For the text-containing cell, return its midpoint in [x, y] coordinate format. 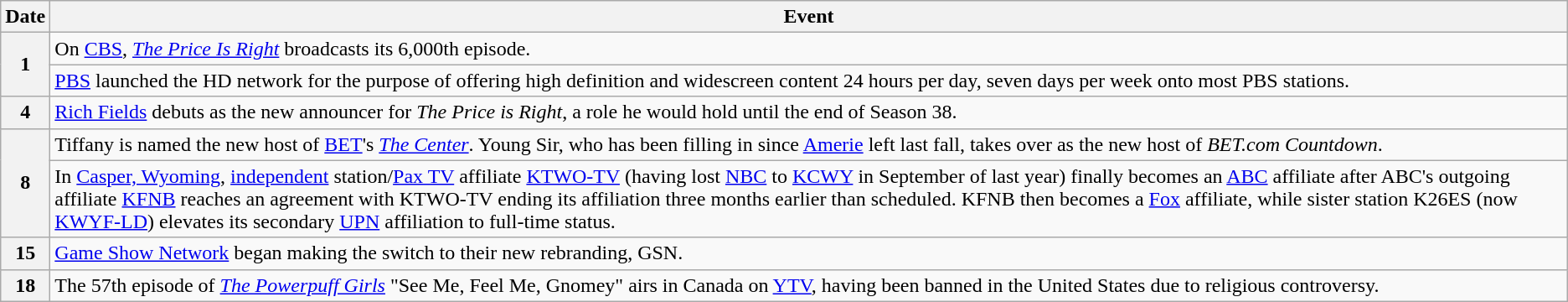
18 [25, 285]
Event [809, 17]
Date [25, 17]
Game Show Network began making the switch to their new rebranding, GSN. [809, 253]
Rich Fields debuts as the new announcer for The Price is Right, a role he would hold until the end of Season 38. [809, 112]
8 [25, 183]
On CBS, The Price Is Right broadcasts its 6,000th episode. [809, 49]
1 [25, 65]
15 [25, 253]
4 [25, 112]
